Provide the [X, Y] coordinate of the cell's center where the given text is located.  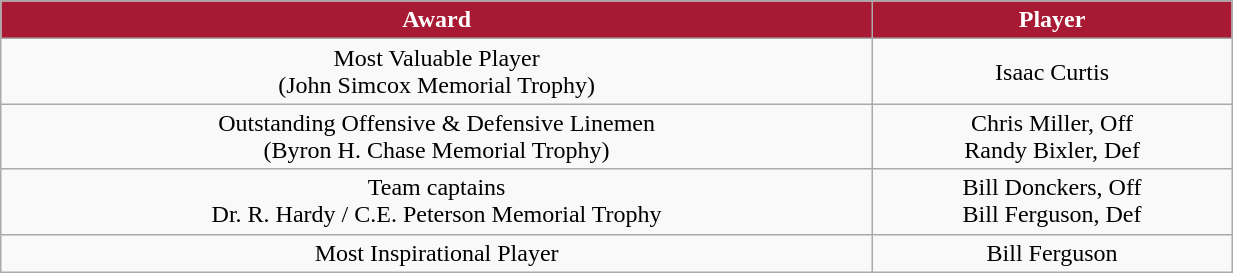
Team captainsDr. R. Hardy / C.E. Peterson Memorial Trophy [437, 202]
Outstanding Offensive & Defensive Linemen(Byron H. Chase Memorial Trophy) [437, 136]
Most Inspirational Player [437, 253]
Chris Miller, OffRandy Bixler, Def [1052, 136]
Bill Donckers, OffBill Ferguson, Def [1052, 202]
Most Valuable Player(John Simcox Memorial Trophy) [437, 72]
Award [437, 20]
Bill Ferguson [1052, 253]
Isaac Curtis [1052, 72]
Player [1052, 20]
